Detect which cell encompasses the target text, then output its (x, y) center coordinate. 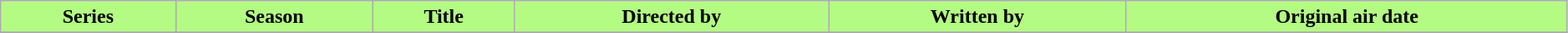
Series (89, 17)
Title (444, 17)
Original air date (1347, 17)
Directed by (672, 17)
Season (274, 17)
Written by (977, 17)
